Capture the cell that displays the provided text and extract its [x, y] central coordinate. 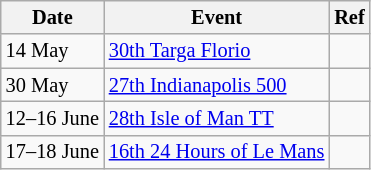
16th 24 Hours of Le Mans [216, 152]
Event [216, 17]
17–18 June [52, 152]
27th Indianapolis 500 [216, 85]
30th Targa Florio [216, 51]
12–16 June [52, 118]
Ref [349, 17]
Date [52, 17]
14 May [52, 51]
28th Isle of Man TT [216, 118]
30 May [52, 85]
